Provide the [x, y] coordinate of the cell's center where the given text is located.  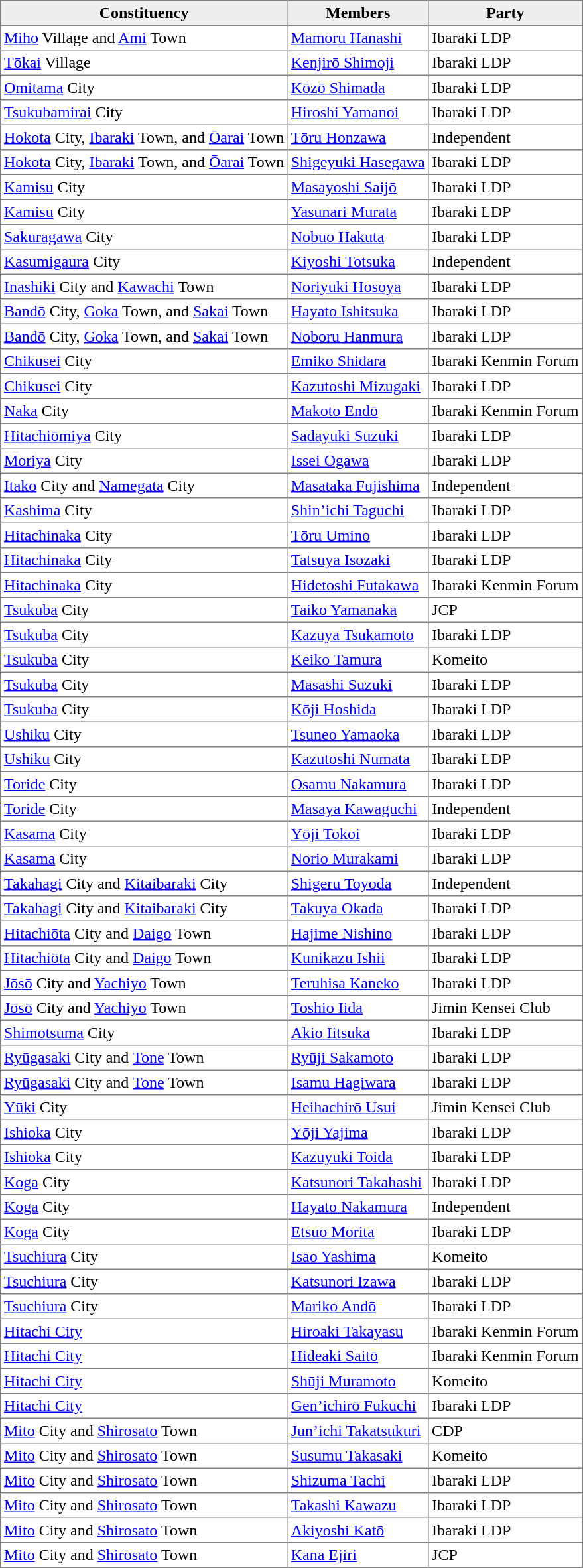
CDP [505, 1431]
Shūji Muramoto [357, 1381]
Yūki City [145, 1108]
Jun’ichi Takatsukuri [357, 1431]
Hitachiōmiya City [145, 436]
Katsunori Takahashi [357, 1182]
Mamoru Hanashi [357, 38]
Teruhisa Kaneko [357, 983]
Omitama City [145, 88]
Akiyoshi Katō [357, 1530]
Kunikazu Ishii [357, 958]
Shimotsuma City [145, 1033]
Kana Ejiri [357, 1555]
Hideaki Saitō [357, 1356]
Masashi Suzuki [357, 685]
Tsukubamirai City [145, 113]
Hiroaki Takayasu [357, 1331]
Shizuma Tachi [357, 1480]
Masaya Kawaguchi [357, 809]
Toshio Iida [357, 1008]
Miho Village and Ami Town [145, 38]
Sadayuki Suzuki [357, 436]
Kazutoshi Mizugaki [357, 386]
Hiroshi Yamanoi [357, 113]
Akio Iitsuka [357, 1033]
Masayoshi Saijō [357, 187]
Masataka Fujishima [357, 486]
Kazuya Tsukamoto [357, 635]
Kashima City [145, 511]
Kazutoshi Numata [357, 759]
Katsunori Izawa [357, 1281]
Shigeru Toyoda [357, 883]
Kōji Hoshida [357, 710]
Osamu Nakamura [357, 784]
Noboru Hanmura [357, 336]
Susumu Takasaki [357, 1456]
Tōru Honzawa [357, 137]
Keiko Tamura [357, 660]
Moriya City [145, 461]
Inashiki City and Kawachi Town [145, 287]
Hayato Ishitsuka [357, 312]
Tōkai Village [145, 63]
Yasunari Murata [357, 212]
Tōru Umino [357, 535]
Etsuo Morita [357, 1232]
Yōji Yajima [357, 1132]
Gen’ichirō Fukuchi [357, 1406]
Sakuragawa City [145, 237]
Constituency [145, 13]
Hidetoshi Futakawa [357, 585]
Mariko Andō [357, 1307]
Party [505, 13]
Kazuyuki Toida [357, 1157]
Ryūji Sakamoto [357, 1058]
Kasumigaura City [145, 262]
Hayato Nakamura [357, 1207]
Naka City [145, 411]
Heihachirō Usui [357, 1108]
Norio Murakami [357, 859]
Isamu Hagiwara [357, 1082]
Kenjirō Shimoji [357, 63]
Kiyoshi Totsuka [357, 262]
Kōzō Shimada [357, 88]
Shin’ichi Taguchi [357, 511]
Taiko Yamanaka [357, 610]
Takuya Okada [357, 909]
Issei Ogawa [357, 461]
Emiko Shidara [357, 361]
Tatsuya Isozaki [357, 560]
Itako City and Namegata City [145, 486]
Makoto Endō [357, 411]
Shigeyuki Hasegawa [357, 163]
Yōji Tokoi [357, 834]
Members [357, 13]
Nobuo Hakuta [357, 237]
Tsuneo Yamaoka [357, 734]
Noriyuki Hosoya [357, 287]
Takashi Kawazu [357, 1506]
Hajime Nishino [357, 933]
Isao Yashima [357, 1257]
